Identify which cell holds the provided text, then report its (x, y) central coordinate. 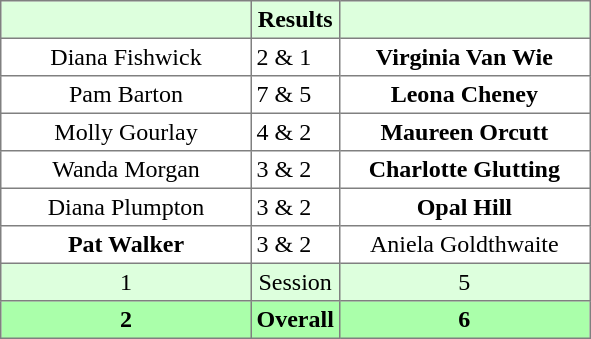
2 (126, 320)
Diana Plumpton (126, 207)
Leona Cheney (464, 95)
1 (126, 282)
Overall (295, 320)
5 (464, 282)
Opal Hill (464, 207)
Charlotte Glutting (464, 170)
Maureen Orcutt (464, 132)
Pat Walker (126, 245)
6 (464, 320)
Diana Fishwick (126, 57)
7 & 5 (295, 95)
Aniela Goldthwaite (464, 245)
Virginia Van Wie (464, 57)
4 & 2 (295, 132)
2 & 1 (295, 57)
Session (295, 282)
Wanda Morgan (126, 170)
Molly Gourlay (126, 132)
Pam Barton (126, 95)
Results (295, 20)
